Return [x, y] of the center of cell containing provided text 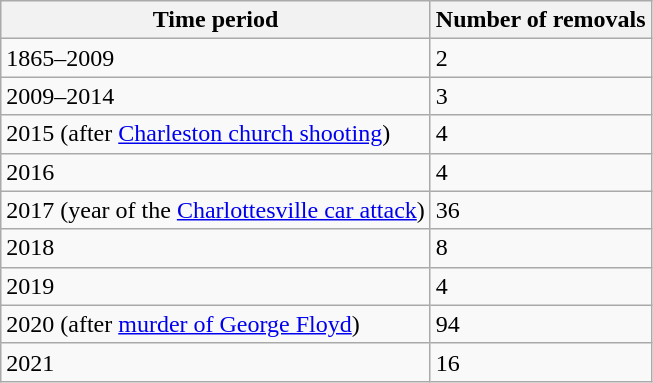
2020 (after murder of George Floyd) [216, 324]
2009–2014 [216, 96]
2021 [216, 362]
2019 [216, 286]
Number of removals [540, 20]
2018 [216, 248]
Time period [216, 20]
8 [540, 248]
16 [540, 362]
36 [540, 210]
2016 [216, 172]
1865–2009 [216, 58]
94 [540, 324]
3 [540, 96]
2017 (year of the Charlottesville car attack) [216, 210]
2015 (after Charleston church shooting) [216, 134]
2 [540, 58]
